Detect which cell encompasses the target text, then output its [x, y] center coordinate. 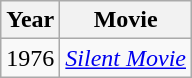
Movie [126, 20]
Year [30, 20]
1976 [30, 58]
Silent Movie [126, 58]
